Pinpoint the cell where the given text exists, returning its [X, Y] midpoint coordinate. 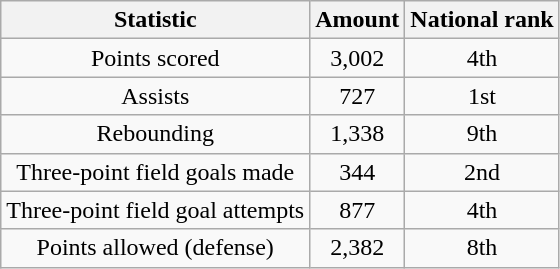
Points allowed (defense) [156, 248]
9th [482, 134]
1st [482, 96]
8th [482, 248]
Rebounding [156, 134]
727 [358, 96]
Statistic [156, 20]
1,338 [358, 134]
Three-point field goals made [156, 172]
2,382 [358, 248]
National rank [482, 20]
3,002 [358, 58]
Amount [358, 20]
Points scored [156, 58]
Three-point field goal attempts [156, 210]
Assists [156, 96]
344 [358, 172]
2nd [482, 172]
877 [358, 210]
